Detect which cell encompasses the target text, then output its (x, y) center coordinate. 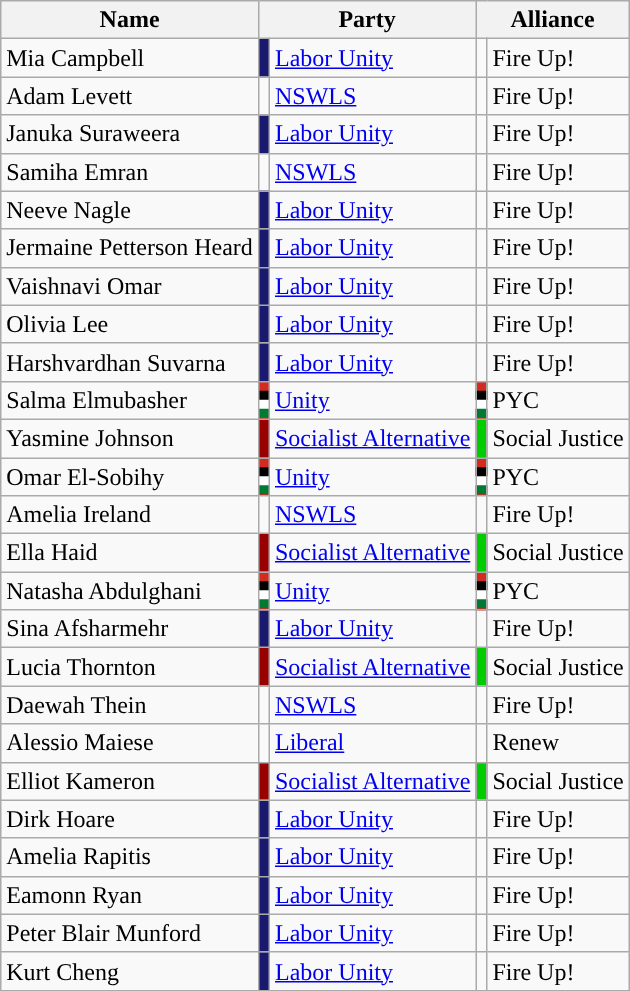
Dirk Hoare (130, 819)
Name (130, 20)
Daewah Thein (130, 705)
Salma Elmubasher (130, 400)
Neeve Nagle (130, 210)
Natasha Abdulghani (130, 591)
Amelia Ireland (130, 515)
Omar El-Sobihy (130, 477)
Januka Suraweera (130, 134)
Samiha Emran (130, 172)
Renew (558, 743)
Peter Blair Munford (130, 933)
Eamonn Ryan (130, 895)
Amelia Rapitis (130, 857)
Kurt Cheng (130, 971)
Harshvardhan Suvarna (130, 362)
Jermaine Petterson Heard (130, 248)
Lucia Thornton (130, 667)
Ella Haid (130, 553)
Olivia Lee (130, 324)
Party (366, 20)
Alessio Maiese (130, 743)
Vaishnavi Omar (130, 286)
Elliot Kameron (130, 781)
Yasmine Johnson (130, 438)
Sina Afsharmehr (130, 629)
Mia Campbell (130, 58)
Adam Levett (130, 96)
Liberal (372, 743)
Alliance (552, 20)
